Output the [X, Y] coordinate of the center of the cell containing the given text.  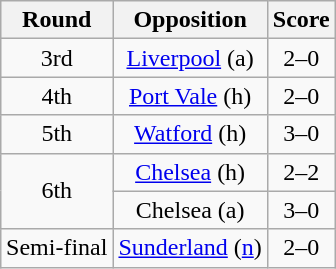
Chelsea (a) [190, 210]
Round [57, 20]
2–2 [301, 172]
Sunderland (n) [190, 248]
5th [57, 134]
Liverpool (a) [190, 58]
4th [57, 96]
Score [301, 20]
Port Vale (h) [190, 96]
3rd [57, 58]
Watford (h) [190, 134]
Opposition [190, 20]
6th [57, 191]
Semi-final [57, 248]
Chelsea (h) [190, 172]
